Determine the (x, y) coordinate at the center of the cell enclosing the given text.  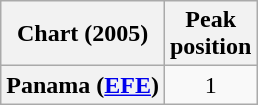
Panama (EFE) (83, 85)
1 (210, 85)
Chart (2005) (83, 34)
Peak position (210, 34)
